Capture the cell that displays the provided text and extract its [X, Y] central coordinate. 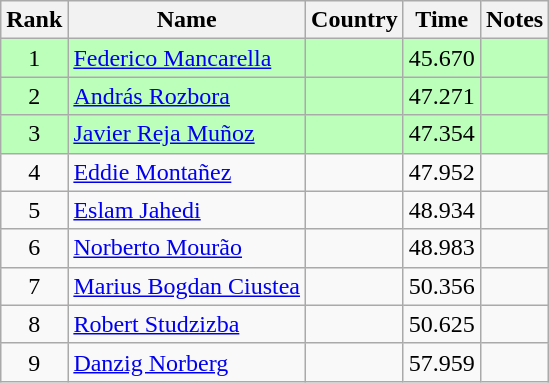
50.625 [442, 324]
5 [34, 210]
47.952 [442, 172]
47.354 [442, 134]
Eslam Jahedi [187, 210]
Rank [34, 20]
Notes [514, 20]
47.271 [442, 96]
Eddie Montañez [187, 172]
4 [34, 172]
Norberto Mourão [187, 248]
2 [34, 96]
Country [355, 20]
8 [34, 324]
48.983 [442, 248]
Name [187, 20]
Danzig Norberg [187, 362]
6 [34, 248]
Time [442, 20]
57.959 [442, 362]
Marius Bogdan Ciustea [187, 286]
3 [34, 134]
Javier Reja Muñoz [187, 134]
45.670 [442, 58]
Robert Studzizba [187, 324]
9 [34, 362]
Federico Mancarella [187, 58]
1 [34, 58]
50.356 [442, 286]
7 [34, 286]
András Rozbora [187, 96]
48.934 [442, 210]
